Output the [X, Y] coordinate of the center of the cell containing the given text.  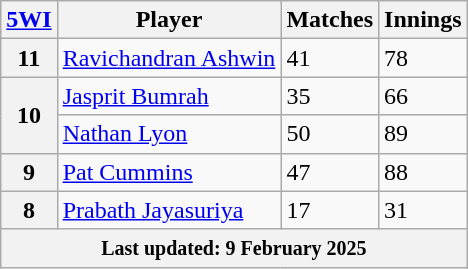
Nathan Lyon [169, 134]
5WI [29, 20]
Jasprit Bumrah [169, 96]
Prabath Jayasuriya [169, 210]
89 [423, 134]
Last updated: 9 February 2025 [234, 248]
17 [330, 210]
41 [330, 58]
50 [330, 134]
10 [29, 115]
78 [423, 58]
Ravichandran Ashwin [169, 58]
35 [330, 96]
Matches [330, 20]
Innings [423, 20]
8 [29, 210]
9 [29, 172]
Player [169, 20]
11 [29, 58]
88 [423, 172]
31 [423, 210]
47 [330, 172]
66 [423, 96]
Pat Cummins [169, 172]
